Locate the cell with the specified text and output its (X, Y) center coordinate. 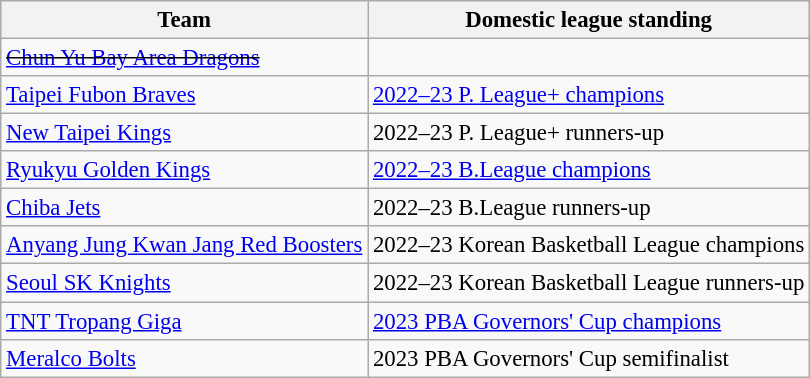
2022–23 Korean Basketball League champions (589, 245)
New Taipei Kings (184, 133)
Anyang Jung Kwan Jang Red Boosters (184, 245)
Taipei Fubon Braves (184, 95)
2023 PBA Governors' Cup champions (589, 321)
2022–23 P. League+ runners-up (589, 133)
2022–23 B.League champions (589, 170)
TNT Tropang Giga (184, 321)
2022–23 P. League+ champions (589, 95)
Team (184, 20)
2023 PBA Governors' Cup semifinalist (589, 358)
Ryukyu Golden Kings (184, 170)
2022–23 Korean Basketball League runners-up (589, 283)
2022–23 B.League runners-up (589, 208)
Meralco Bolts (184, 358)
Seoul SK Knights (184, 283)
Domestic league standing (589, 20)
Chiba Jets (184, 208)
Chun Yu Bay Area Dragons (184, 58)
